Scan for the cell matching the given text and deliver its [X, Y] coordinate at center. 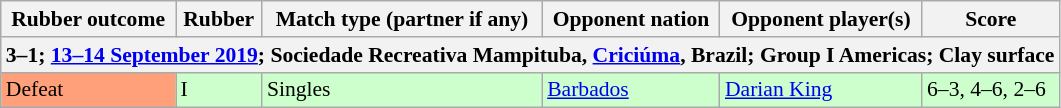
Opponent player(s) [821, 19]
Defeat [88, 90]
Score [991, 19]
I [219, 90]
3–1; 13–14 September 2019; Sociedade Recreativa Mampituba, Criciúma, Brazil; Group I Americas; Clay surface [530, 55]
Match type (partner if any) [402, 19]
Barbados [631, 90]
Opponent nation [631, 19]
6–3, 4–6, 2–6 [991, 90]
Singles [402, 90]
Darian King [821, 90]
Rubber outcome [88, 19]
Rubber [219, 19]
